Extract the [X, Y] coordinate from the center of the cell holding the provided text.  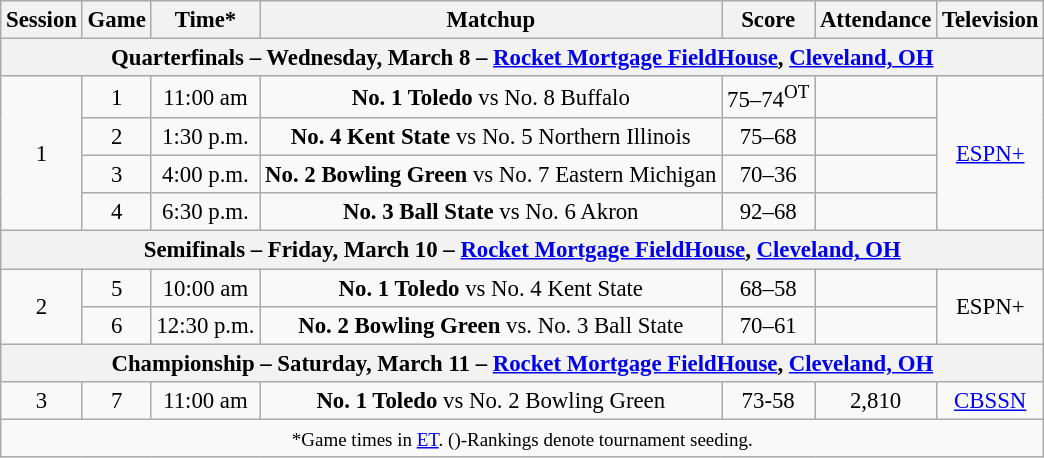
7 [116, 400]
Television [990, 20]
Championship – Saturday, March 11 – Rocket Mortgage FieldHouse, Cleveland, OH [522, 363]
4:00 p.m. [206, 175]
68–58 [768, 288]
5 [116, 288]
Game [116, 20]
12:30 p.m. [206, 325]
Attendance [876, 20]
*Game times in ET. ()-Rankings denote tournament seeding. [522, 438]
No. 3 Ball State vs No. 6 Akron [491, 213]
Time* [206, 20]
No. 2 Bowling Green vs. No. 3 Ball State [491, 325]
No. 2 Bowling Green vs No. 7 Eastern Michigan [491, 175]
92–68 [768, 213]
Session [42, 20]
No. 1 Toledo vs No. 2 Bowling Green [491, 400]
6:30 p.m. [206, 213]
73-58 [768, 400]
10:00 am [206, 288]
No. 1 Toledo vs No. 4 Kent State [491, 288]
4 [116, 213]
Score [768, 20]
70–36 [768, 175]
Matchup [491, 20]
CBSSN [990, 400]
1:30 p.m. [206, 137]
75–68 [768, 137]
No. 1 Toledo vs No. 8 Buffalo [491, 97]
2,810 [876, 400]
6 [116, 325]
Quarterfinals – Wednesday, March 8 – Rocket Mortgage FieldHouse, Cleveland, OH [522, 58]
Semifinals – Friday, March 10 – Rocket Mortgage FieldHouse, Cleveland, OH [522, 250]
70–61 [768, 325]
75–74OT [768, 97]
No. 4 Kent State vs No. 5 Northern Illinois [491, 137]
